Provide the (X, Y) coordinate of the cell's center where the given text is located.  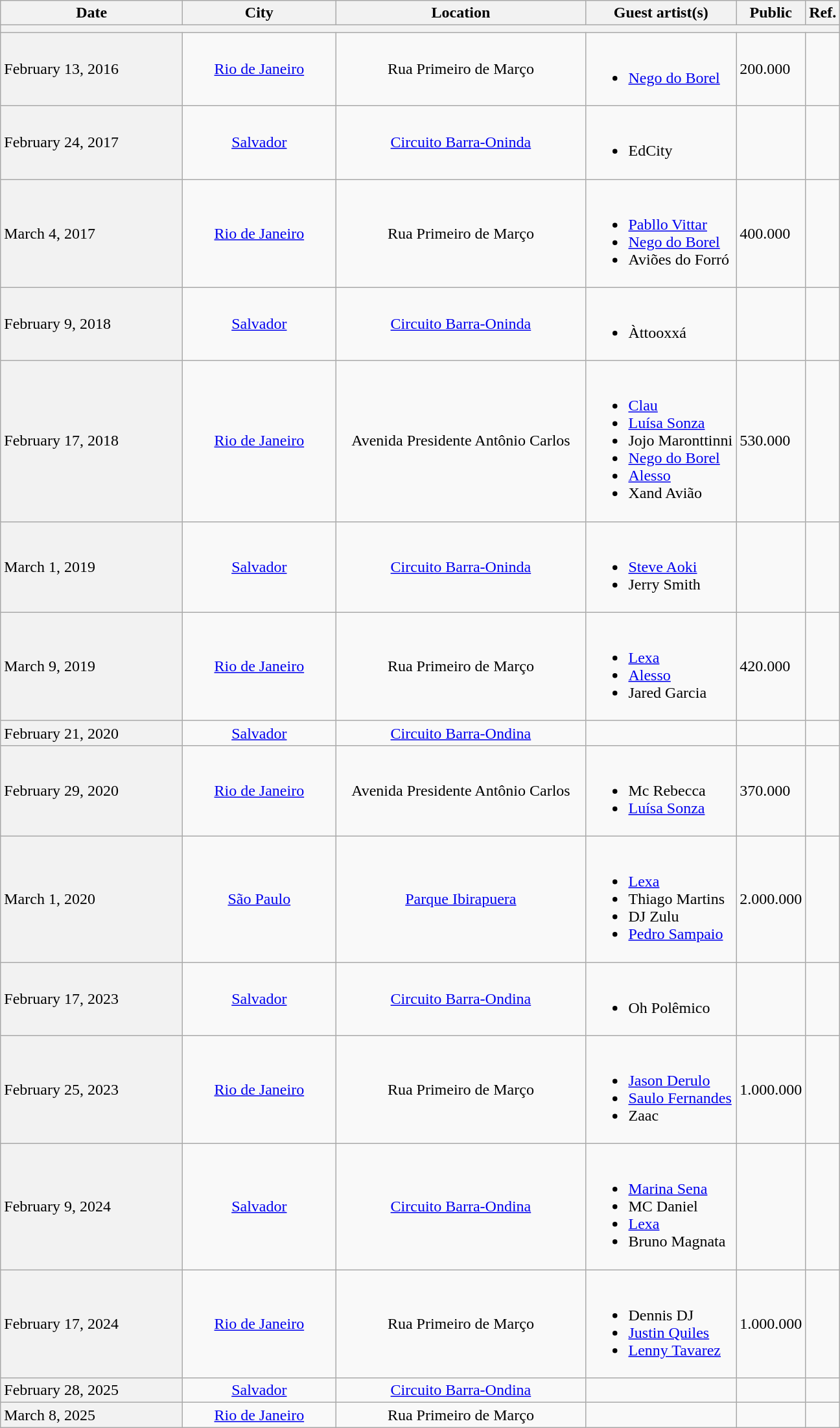
Ref. (823, 13)
Oh Polêmico (661, 999)
São Paulo (259, 899)
February 13, 2016 (92, 69)
February 9, 2024 (92, 1207)
Mc RebeccaLuísa Sonza (661, 791)
February 17, 2018 (92, 441)
Jason DeruloSaulo FernandesZaac (661, 1089)
2.000.000 (771, 899)
ClauLuísa SonzaJojo MaronttinniNego do BorelAlessoXand Avião (661, 441)
March 9, 2019 (92, 667)
February 24, 2017 (92, 143)
Location (461, 13)
LexaAlessoJared Garcia (661, 667)
200.000 (771, 69)
February 25, 2023 (92, 1089)
Dennis DJJustin QuilesLenny Tavarez (661, 1324)
February 29, 2020 (92, 791)
March 1, 2020 (92, 899)
530.000 (771, 441)
370.000 (771, 791)
March 1, 2019 (92, 567)
February 9, 2018 (92, 324)
Nego do Borel (661, 69)
Àttooxxá (661, 324)
Pabllo VittarNego do BorelAviões do Forró (661, 233)
Marina SenaMC DanielLexaBruno Magnata (661, 1207)
February 28, 2025 (92, 1390)
420.000 (771, 667)
Public (771, 13)
City (259, 13)
March 8, 2025 (92, 1415)
EdCity (661, 143)
Parque Ibirapuera (461, 899)
February 21, 2020 (92, 733)
Steve AokiJerry Smith (661, 567)
Guest artist(s) (661, 13)
February 17, 2024 (92, 1324)
February 17, 2023 (92, 999)
March 4, 2017 (92, 233)
Date (92, 13)
LexaThiago MartinsDJ ZuluPedro Sampaio (661, 899)
400.000 (771, 233)
